Locate the cell with the specified text and output its [x, y] center coordinate. 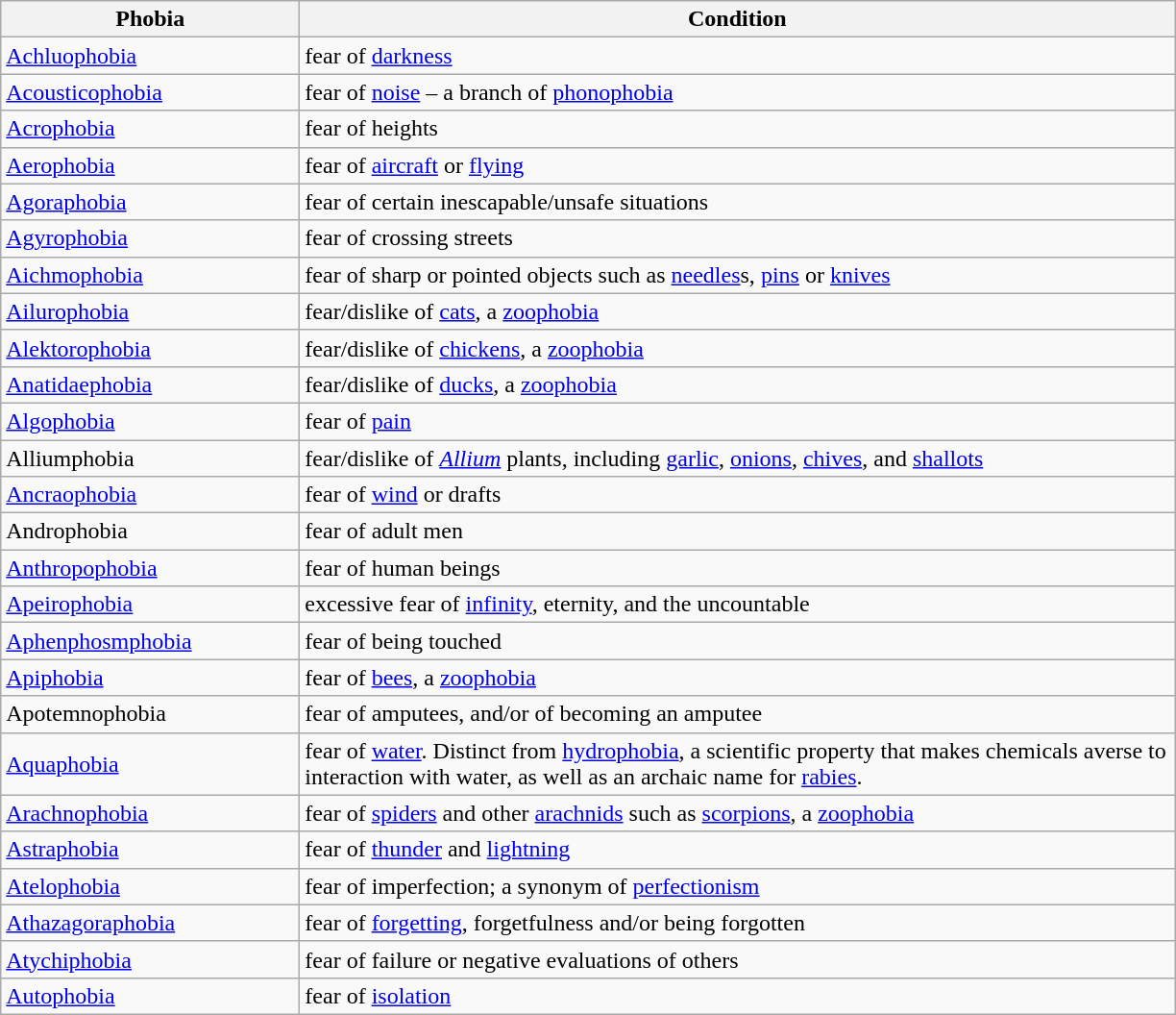
Phobia [150, 19]
Agyrophobia [150, 238]
fear of certain inescapable/unsafe situations [738, 202]
fear/dislike of cats, a zoophobia [738, 311]
fear of sharp or pointed objects such as needless, pins or knives [738, 275]
Apeirophobia [150, 605]
Arachnophobia [150, 813]
fear of spiders and other arachnids such as scorpions, a zoophobia [738, 813]
Atychiphobia [150, 959]
fear of failure or negative evaluations of others [738, 959]
Ancraophobia [150, 495]
Androphobia [150, 532]
Algophobia [150, 421]
Condition [738, 19]
Alliumphobia [150, 458]
fear of aircraft or flying [738, 165]
fear of noise – a branch of phonophobia [738, 92]
Apiphobia [150, 678]
Alektorophobia [150, 348]
Acrophobia [150, 129]
Athazagoraphobia [150, 923]
Anatidaephobia [150, 384]
Acousticophobia [150, 92]
Apotemnophobia [150, 714]
Autophobia [150, 996]
fear of bees, a zoophobia [738, 678]
Aichmophobia [150, 275]
fear of human beings [738, 568]
fear of wind or drafts [738, 495]
fear of being touched [738, 641]
fear of amputees, and/or of becoming an amputee [738, 714]
fear/dislike of chickens, a zoophobia [738, 348]
fear of isolation [738, 996]
Aquaphobia [150, 763]
fear/dislike of Allium plants, including garlic, onions, chives, and shallots [738, 458]
Aerophobia [150, 165]
fear of adult men [738, 532]
fear of imperfection; a synonym of perfectionism [738, 886]
Anthropophobia [150, 568]
fear of thunder and lightning [738, 850]
Agoraphobia [150, 202]
fear of forgetting, forgetfulness and/or being forgotten [738, 923]
Astraphobia [150, 850]
fear/dislike of ducks, a zoophobia [738, 384]
Achluophobia [150, 56]
fear of heights [738, 129]
Atelophobia [150, 886]
Aphenphosmphobia [150, 641]
fear of crossing streets [738, 238]
fear of darkness [738, 56]
fear of pain [738, 421]
Ailurophobia [150, 311]
excessive fear of infinity, eternity, and the uncountable [738, 605]
